Return (x, y) of the center of cell containing provided text 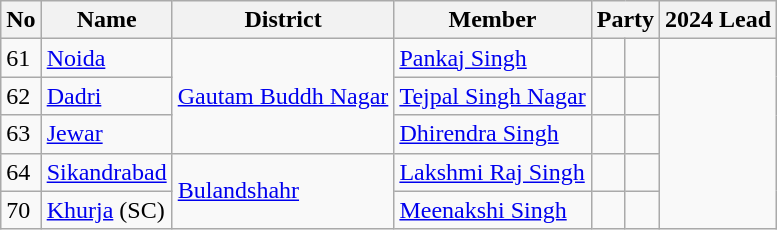
Tejpal Singh Nagar (492, 96)
Gautam Buddh Nagar (283, 96)
Khurja (SC) (106, 210)
2024 Lead (718, 20)
Jewar (106, 134)
70 (21, 210)
Name (106, 20)
Sikandrabad (106, 172)
Dadri (106, 96)
Dhirendra Singh (492, 134)
Pankaj Singh (492, 58)
District (283, 20)
62 (21, 96)
64 (21, 172)
63 (21, 134)
Party (625, 20)
Noida (106, 58)
Member (492, 20)
Meenakshi Singh (492, 210)
61 (21, 58)
No (21, 20)
Lakshmi Raj Singh (492, 172)
Bulandshahr (283, 191)
